Search for the cell housing the specified text and yield its [X, Y] center coordinate. 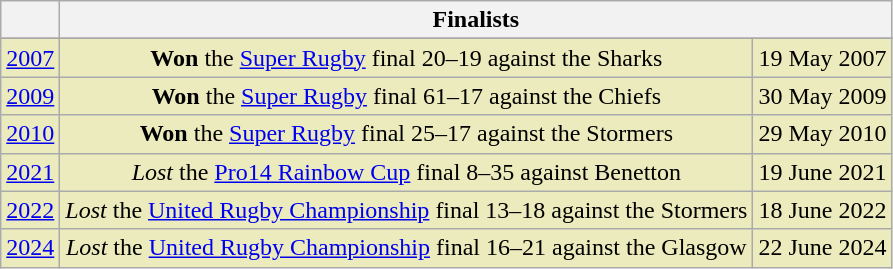
18 June 2022 [822, 210]
2022 [30, 210]
22 June 2024 [822, 248]
29 May 2010 [822, 134]
19 May 2007 [822, 58]
19 June 2021 [822, 172]
2024 [30, 248]
2021 [30, 172]
Lost the Pro14 Rainbow Cup final 8–35 against Benetton [406, 172]
30 May 2009 [822, 96]
Won the Super Rugby final 25–17 against the Stormers [406, 134]
Won the Super Rugby final 61–17 against the Chiefs [406, 96]
Lost the United Rugby Championship final 16–21 against the Glasgow [406, 248]
Finalists [476, 20]
Won the Super Rugby final 20–19 against the Sharks [406, 58]
2007 [30, 58]
2010 [30, 134]
Lost the United Rugby Championship final 13–18 against the Stormers [406, 210]
2009 [30, 96]
